Return the (X, Y) coordinate for the center point of the cell that contains the specified text.  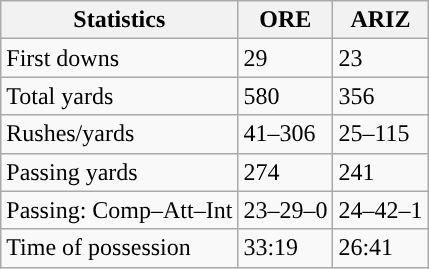
Total yards (120, 96)
24–42–1 (380, 210)
25–115 (380, 134)
274 (286, 172)
Rushes/yards (120, 134)
Passing: Comp–Att–Int (120, 210)
23–29–0 (286, 210)
23 (380, 58)
41–306 (286, 134)
Passing yards (120, 172)
241 (380, 172)
Time of possession (120, 248)
ARIZ (380, 20)
33:19 (286, 248)
First downs (120, 58)
Statistics (120, 20)
29 (286, 58)
356 (380, 96)
ORE (286, 20)
580 (286, 96)
26:41 (380, 248)
